Provide the [X, Y] coordinate of the cell's center where the given text is located.  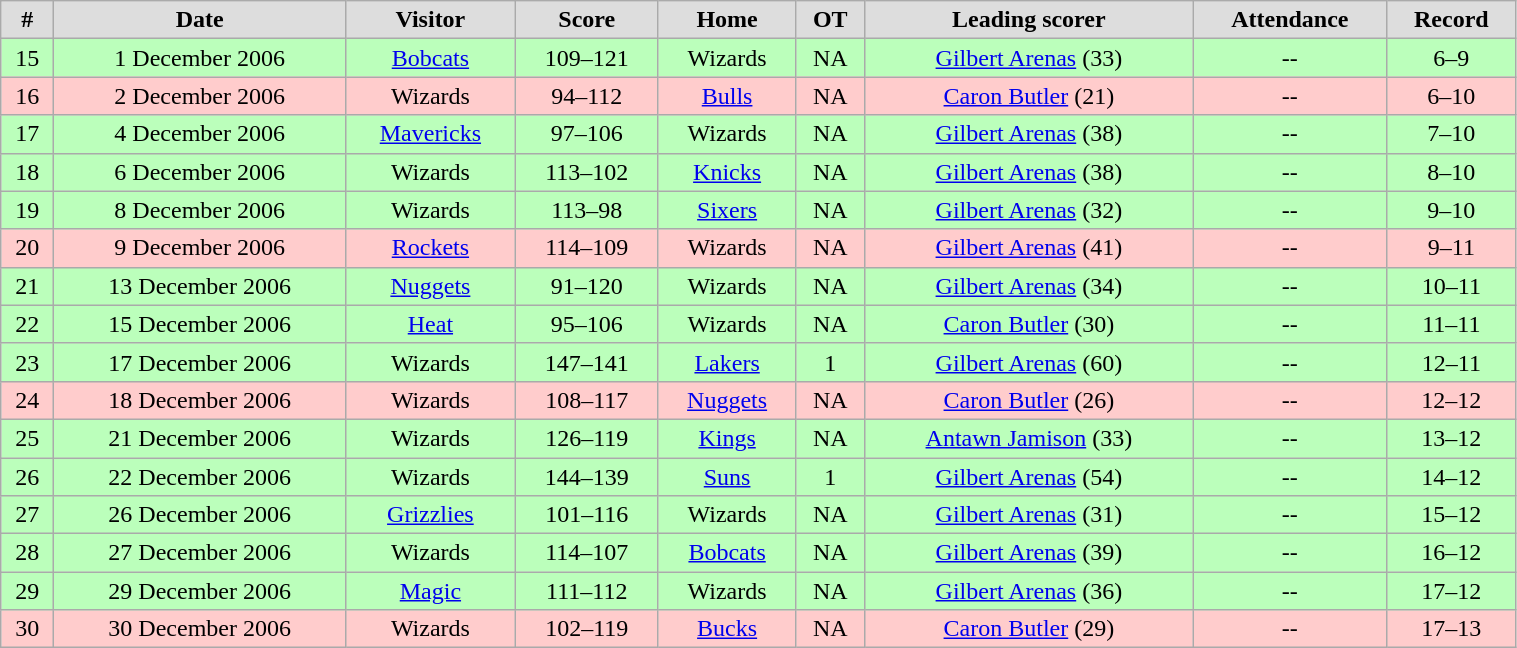
17–13 [1452, 629]
Record [1452, 20]
7–10 [1452, 134]
16 [28, 96]
Caron Butler (21) [1029, 96]
22 [28, 324]
147–141 [586, 362]
6 December 2006 [200, 172]
24 [28, 400]
21 December 2006 [200, 438]
27 [28, 515]
Grizzlies [430, 515]
17 December 2006 [200, 362]
Caron Butler (30) [1029, 324]
13 December 2006 [200, 286]
95–106 [586, 324]
Gilbert Arenas (34) [1029, 286]
14–12 [1452, 477]
144–139 [586, 477]
18 [28, 172]
9–11 [1452, 248]
Score [586, 20]
Kings [726, 438]
2 December 2006 [200, 96]
OT [830, 20]
114–109 [586, 248]
30 [28, 629]
101–116 [586, 515]
8 December 2006 [200, 210]
Caron Butler (26) [1029, 400]
16–12 [1452, 553]
108–117 [586, 400]
Antawn Jamison (33) [1029, 438]
126–119 [586, 438]
109–121 [586, 58]
23 [28, 362]
15 [28, 58]
Gilbert Arenas (39) [1029, 553]
Attendance [1290, 20]
Knicks [726, 172]
26 December 2006 [200, 515]
30 December 2006 [200, 629]
21 [28, 286]
1 December 2006 [200, 58]
Rockets [430, 248]
Gilbert Arenas (33) [1029, 58]
# [28, 20]
11–11 [1452, 324]
17 [28, 134]
91–120 [586, 286]
15 December 2006 [200, 324]
Heat [430, 324]
4 December 2006 [200, 134]
Gilbert Arenas (60) [1029, 362]
Gilbert Arenas (32) [1029, 210]
113–102 [586, 172]
Bulls [726, 96]
111–112 [586, 591]
114–107 [586, 553]
Caron Butler (29) [1029, 629]
8–10 [1452, 172]
12–11 [1452, 362]
27 December 2006 [200, 553]
Suns [726, 477]
Visitor [430, 20]
10–11 [1452, 286]
9–10 [1452, 210]
Bucks [726, 629]
Leading scorer [1029, 20]
29 [28, 591]
6–10 [1452, 96]
13–12 [1452, 438]
Magic [430, 591]
Mavericks [430, 134]
Gilbert Arenas (31) [1029, 515]
29 December 2006 [200, 591]
20 [28, 248]
113–98 [586, 210]
22 December 2006 [200, 477]
97–106 [586, 134]
9 December 2006 [200, 248]
Home [726, 20]
15–12 [1452, 515]
94–112 [586, 96]
Date [200, 20]
26 [28, 477]
19 [28, 210]
28 [28, 553]
Gilbert Arenas (36) [1029, 591]
12–12 [1452, 400]
25 [28, 438]
Gilbert Arenas (54) [1029, 477]
102–119 [586, 629]
6–9 [1452, 58]
Gilbert Arenas (41) [1029, 248]
17–12 [1452, 591]
Lakers [726, 362]
18 December 2006 [200, 400]
Sixers [726, 210]
